Provide the [x, y] coordinate of the cell's center where the given text is located.  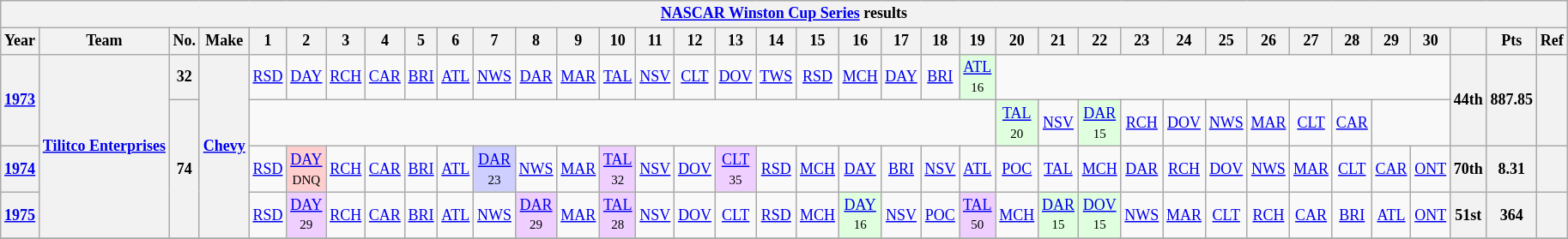
2 [306, 41]
DAY29 [306, 215]
20 [1017, 41]
NASCAR Winston Cup Series results [784, 14]
13 [736, 41]
17 [901, 41]
9 [578, 41]
DOV15 [1099, 215]
44th [1469, 99]
21 [1059, 41]
No. [184, 41]
12 [695, 41]
4 [385, 41]
Pts [1511, 41]
14 [776, 41]
6 [456, 41]
Ref [1552, 41]
Team [104, 41]
TWS [776, 77]
25 [1226, 41]
24 [1184, 41]
DAYDNQ [306, 169]
TAL32 [618, 169]
8 [536, 41]
29 [1391, 41]
3 [346, 41]
74 [184, 170]
51st [1469, 215]
15 [818, 41]
Chevy [224, 146]
19 [978, 41]
DAY16 [860, 215]
27 [1311, 41]
11 [656, 41]
ATL16 [978, 77]
22 [1099, 41]
1974 [21, 169]
364 [1511, 215]
30 [1431, 41]
70th [1469, 169]
26 [1268, 41]
28 [1352, 41]
TAL28 [618, 215]
1975 [21, 215]
1973 [21, 99]
10 [618, 41]
887.85 [1511, 99]
DAR23 [494, 169]
Make [224, 41]
7 [494, 41]
DAR29 [536, 215]
23 [1141, 41]
16 [860, 41]
TAL50 [978, 215]
Year [21, 41]
8.31 [1511, 169]
1 [268, 41]
CLT35 [736, 169]
32 [184, 77]
TAL20 [1017, 123]
5 [421, 41]
18 [941, 41]
Tilitco Enterprises [104, 146]
